Determine the (X, Y) coordinate at the center of the cell enclosing the given text.  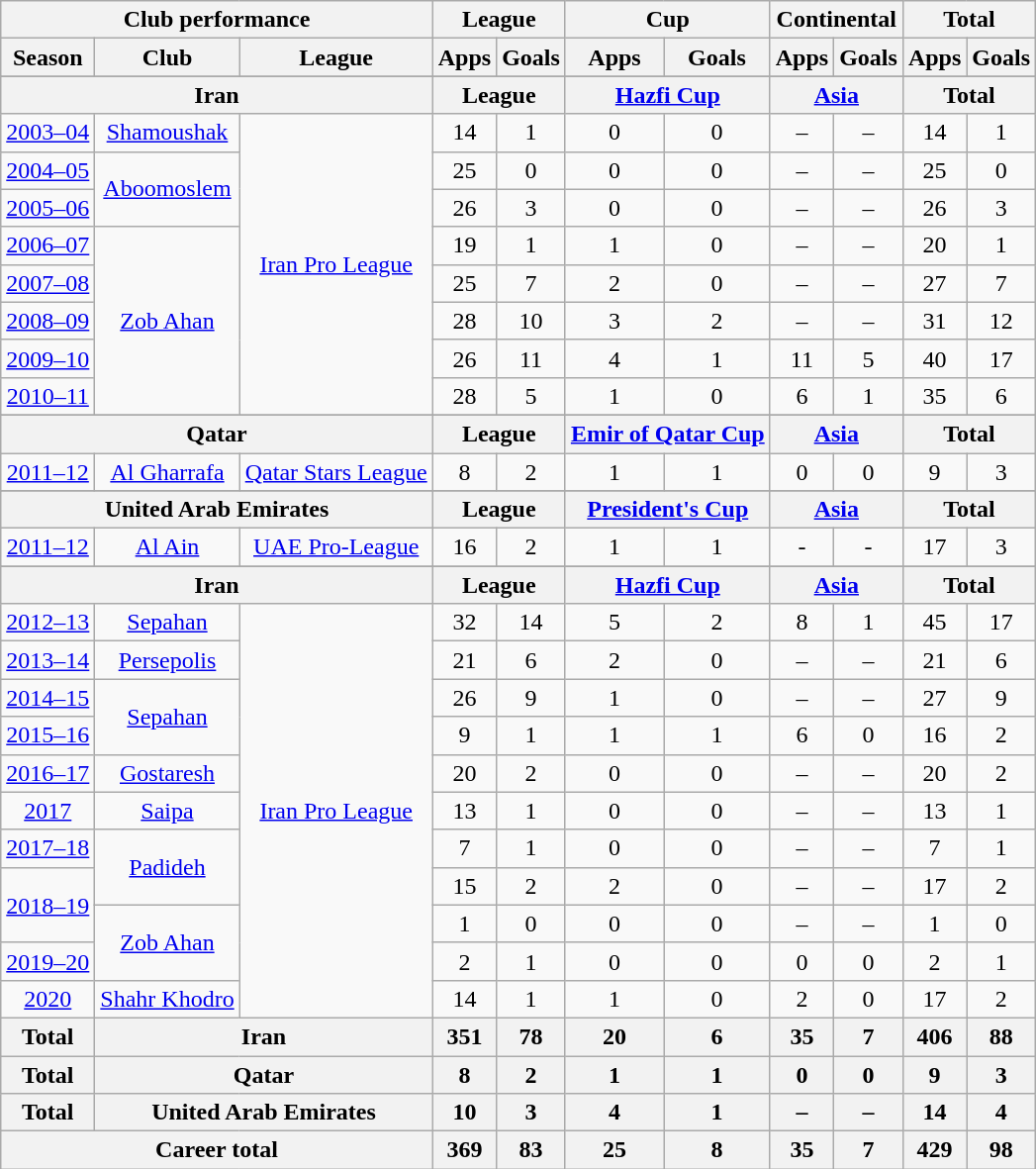
Shamoushak (167, 133)
2015–16 (47, 735)
406 (934, 1036)
2006–07 (47, 245)
2013–14 (47, 660)
2004–05 (47, 170)
Club performance (217, 20)
31 (934, 321)
2005–06 (47, 208)
12 (1001, 321)
Gostaresh (167, 773)
2007–08 (47, 283)
Season (47, 57)
351 (464, 1036)
2008–09 (47, 321)
2016–17 (47, 773)
2020 (47, 999)
Emir of Qatar Cup (667, 434)
19 (464, 245)
Al Gharrafa (167, 472)
2018–19 (47, 905)
429 (934, 1150)
2014–15 (47, 698)
2012–13 (47, 623)
Saipa (167, 811)
Continental (836, 20)
40 (934, 358)
2010–11 (47, 396)
UAE Pro-League (336, 547)
Persepolis (167, 660)
88 (1001, 1036)
2017–18 (47, 848)
Shahr Khodro (167, 999)
President's Cup (667, 510)
98 (1001, 1150)
15 (464, 886)
2003–04 (47, 133)
Cup (667, 20)
2017 (47, 811)
83 (531, 1150)
Padideh (167, 867)
Al Ain (167, 547)
Aboomoslem (167, 189)
45 (934, 623)
2019–20 (47, 961)
Career total (217, 1150)
78 (531, 1036)
369 (464, 1150)
32 (464, 623)
Club (167, 57)
2009–10 (47, 358)
Qatar Stars League (336, 472)
